Extract the [x, y] coordinate from the center of the cell holding the provided text.  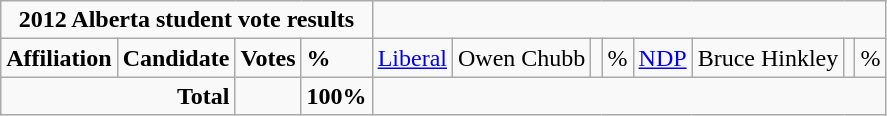
Liberal [412, 58]
Bruce Hinkley [768, 58]
NDP [662, 58]
2012 Alberta student vote results [186, 20]
Affiliation [59, 58]
100% [336, 96]
Owen Chubb [522, 58]
Total [118, 96]
Votes [268, 58]
Candidate [176, 58]
